Return [X, Y] of the center of cell containing provided text 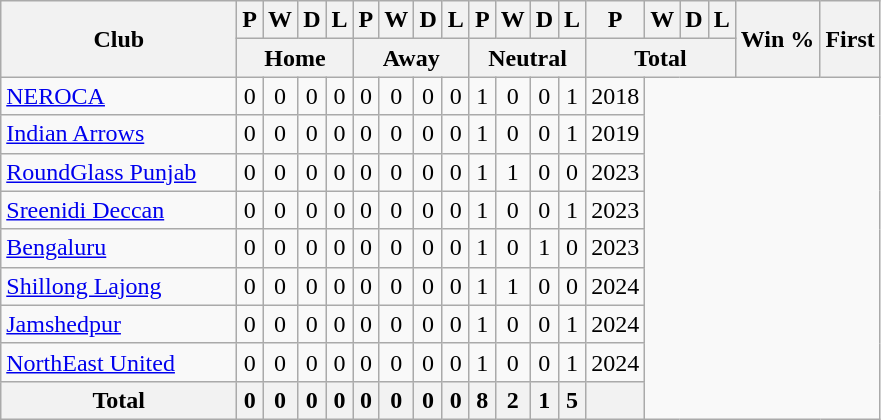
Bengaluru [119, 248]
NEROCA [119, 96]
NorthEast United [119, 362]
RoundGlass Punjab [119, 172]
Neutral [527, 58]
5 [572, 400]
2019 [616, 134]
Club [119, 39]
Away [411, 58]
Sreenidi Deccan [119, 210]
Win % [778, 39]
Indian Arrows [119, 134]
Shillong Lajong [119, 286]
2018 [616, 96]
Jamshedpur [119, 324]
8 [482, 400]
Home [295, 58]
First [850, 39]
2 [512, 400]
